From the cell containing the given text, extract its center point as [X, Y] coordinate. 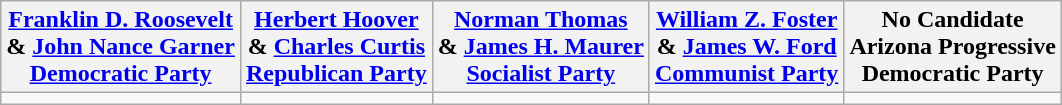
Norman Thomas & James H. MaurerSocialist Party [540, 47]
No CandidateArizona Progressive Democratic Party [952, 47]
Franklin D. Roosevelt & John Nance GarnerDemocratic Party [121, 47]
William Z. Foster & James W. FordCommunist Party [746, 47]
Herbert Hoover & Charles CurtisRepublican Party [336, 47]
